Return the (X, Y) coordinate for the center point of the cell that contains the specified text.  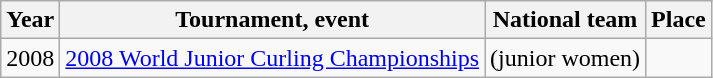
2008 (30, 58)
Tournament, event (272, 20)
National team (566, 20)
2008 World Junior Curling Championships (272, 58)
Year (30, 20)
(junior women) (566, 58)
Place (679, 20)
